Provide the (X, Y) coordinate of the cell's center where the given text is located.  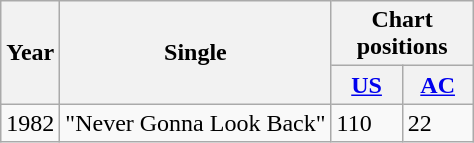
US (366, 85)
22 (438, 123)
110 (366, 123)
Single (196, 52)
Year (30, 52)
Chart positions (402, 34)
"Never Gonna Look Back" (196, 123)
1982 (30, 123)
AC (438, 85)
